Find where the given text appears and provide that cell's center as [x, y] coordinate. 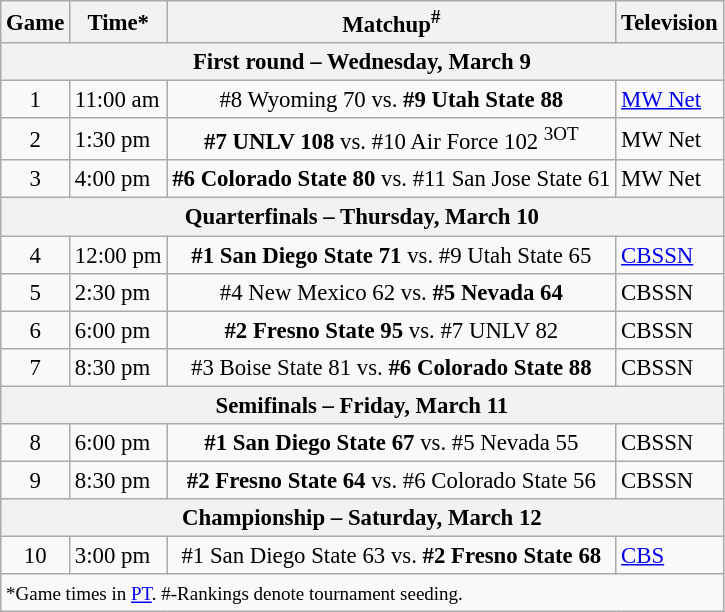
Semifinals – Friday, March 11 [362, 405]
8 [36, 443]
5 [36, 292]
Television [670, 22]
#8 Wyoming 70 vs. #9 Utah State 88 [392, 100]
11:00 am [118, 100]
2 [36, 139]
Game [36, 22]
3 [36, 179]
#4 New Mexico 62 vs. #5 Nevada 64 [392, 292]
10 [36, 555]
12:00 pm [118, 255]
1 [36, 100]
Quarterfinals – Thursday, March 10 [362, 217]
#6 Colorado State 80 vs. #11 San Jose State 61 [392, 179]
9 [36, 480]
#2 Fresno State 95 vs. #7 UNLV 82 [392, 330]
7 [36, 367]
1:30 pm [118, 139]
#7 UNLV 108 vs. #10 Air Force 102 3OT [392, 139]
First round – Wednesday, March 9 [362, 62]
#1 San Diego State 63 vs. #2 Fresno State 68 [392, 555]
4 [36, 255]
6 [36, 330]
#2 Fresno State 64 vs. #6 Colorado State 56 [392, 480]
CBS [670, 555]
Championship – Saturday, March 12 [362, 518]
2:30 pm [118, 292]
#1 San Diego State 71 vs. #9 Utah State 65 [392, 255]
#3 Boise State 81 vs. #6 Colorado State 88 [392, 367]
*Game times in PT. #-Rankings denote tournament seeding. [362, 593]
Matchup# [392, 22]
4:00 pm [118, 179]
#1 San Diego State 67 vs. #5 Nevada 55 [392, 443]
3:00 pm [118, 555]
Time* [118, 22]
